Return [x, y] of the center of cell containing provided text 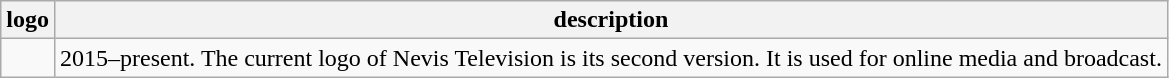
logo [28, 20]
2015–present. The current logo of Nevis Television is its second version. It is used for online media and broadcast. [610, 58]
description [610, 20]
